Identify which cell holds the provided text, then report its [X, Y] central coordinate. 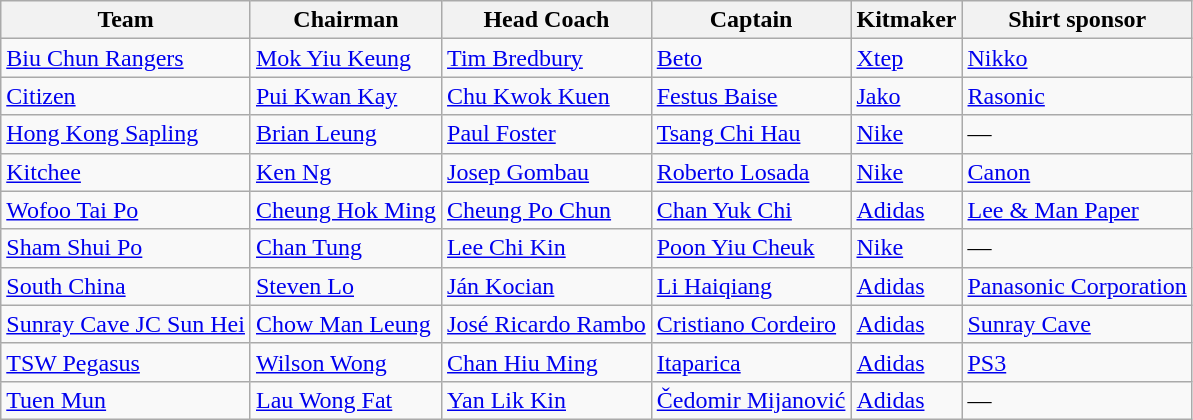
Mok Yiu Keung [346, 58]
Čedomir Mijanović [751, 400]
Josep Gombau [547, 172]
Biu Chun Rangers [126, 58]
Rasonic [1077, 96]
Steven Lo [346, 286]
Chan Tung [346, 248]
Paul Foster [547, 134]
Pui Kwan Kay [346, 96]
Cheung Hok Ming [346, 210]
Chan Yuk Chi [751, 210]
Tim Bredbury [547, 58]
Lau Wong Fat [346, 400]
Panasonic Corporation [1077, 286]
PS3 [1077, 362]
Jako [906, 96]
Shirt sponsor [1077, 20]
Poon Yiu Cheuk [751, 248]
Sunray Cave [1077, 324]
José Ricardo Rambo [547, 324]
Sham Shui Po [126, 248]
Wilson Wong [346, 362]
Hong Kong Sapling [126, 134]
Citizen [126, 96]
Kitmaker [906, 20]
Li Haiqiang [751, 286]
Festus Baise [751, 96]
Cheung Po Chun [547, 210]
South China [126, 286]
Kitchee [126, 172]
Head Coach [547, 20]
Lee Chi Kin [547, 248]
Itaparica [751, 362]
Yan Lik Kin [547, 400]
Ján Kocian [547, 286]
Cristiano Cordeiro [751, 324]
Xtep [906, 58]
Tuen Mun [126, 400]
Chan Hiu Ming [547, 362]
Tsang Chi Hau [751, 134]
Brian Leung [346, 134]
Team [126, 20]
Nikko [1077, 58]
Beto [751, 58]
Lee & Man Paper [1077, 210]
Ken Ng [346, 172]
Wofoo Tai Po [126, 210]
Chairman [346, 20]
Roberto Losada [751, 172]
Canon [1077, 172]
Chu Kwok Kuen [547, 96]
TSW Pegasus [126, 362]
Captain [751, 20]
Sunray Cave JC Sun Hei [126, 324]
Chow Man Leung [346, 324]
